From the cell containing the given text, extract its center point as [x, y] coordinate. 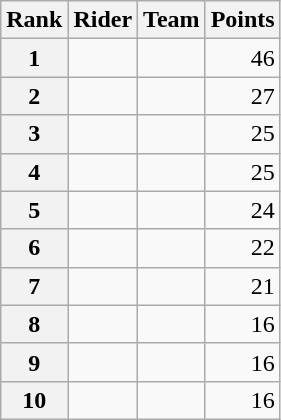
2 [34, 96]
22 [242, 248]
4 [34, 172]
9 [34, 362]
6 [34, 248]
7 [34, 286]
8 [34, 324]
46 [242, 58]
Points [242, 20]
Rank [34, 20]
5 [34, 210]
21 [242, 286]
24 [242, 210]
3 [34, 134]
1 [34, 58]
Team [172, 20]
10 [34, 400]
27 [242, 96]
Rider [103, 20]
